Return the [X, Y] coordinate for the center point of the cell that contains the specified text.  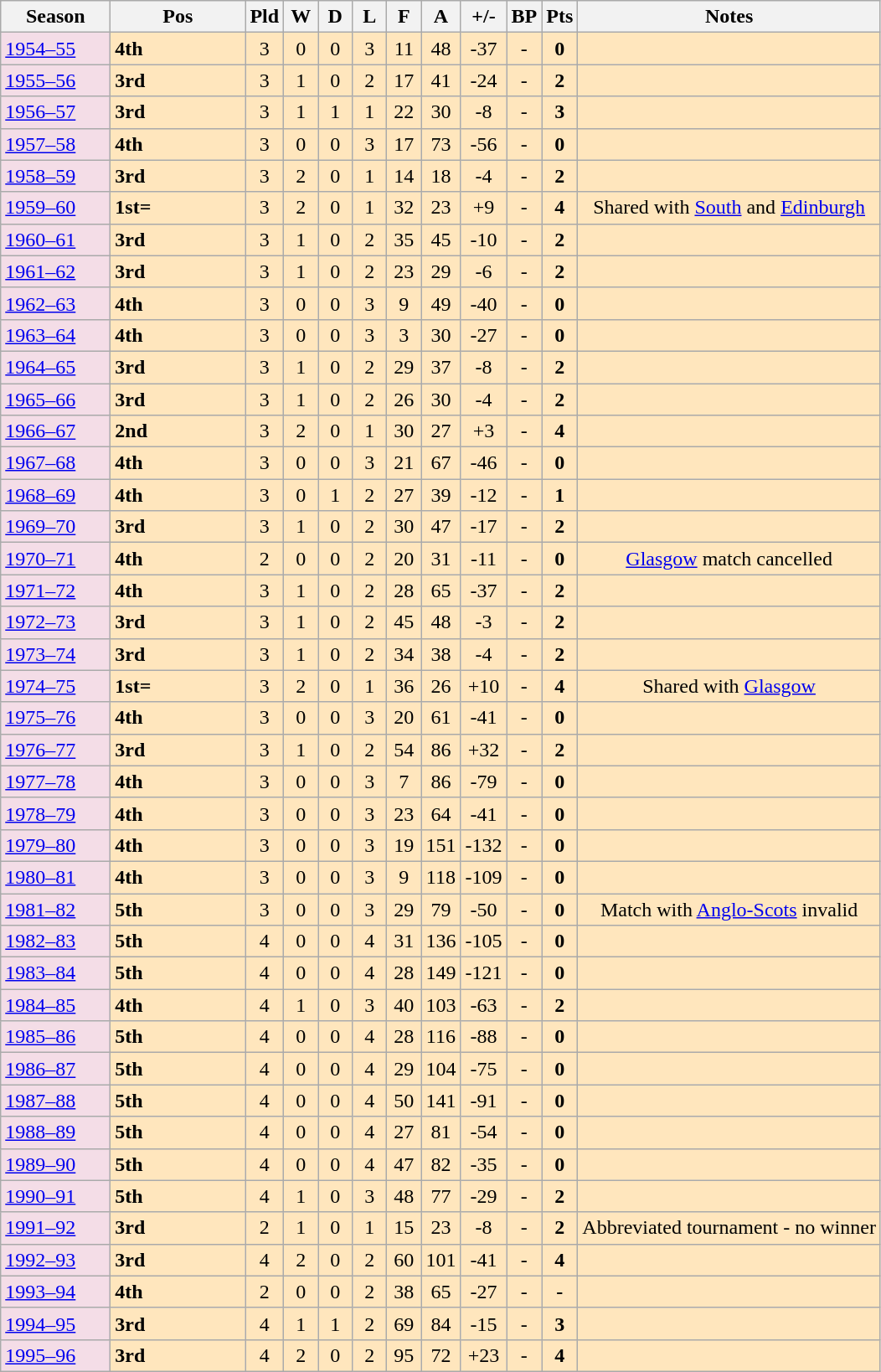
-56 [484, 144]
149 [440, 973]
1959–60 [55, 208]
+32 [484, 750]
1974–75 [55, 686]
1995–96 [55, 1355]
67 [440, 463]
1958–59 [55, 176]
1976–77 [55, 750]
141 [440, 1101]
-6 [484, 271]
11 [404, 49]
Pos [178, 17]
-15 [484, 1323]
1983–84 [55, 973]
1964–65 [55, 367]
-75 [484, 1069]
1957–58 [55, 144]
Glasgow match cancelled [729, 559]
1991–92 [55, 1228]
+3 [484, 431]
7 [404, 781]
1989–90 [55, 1164]
34 [404, 654]
1988–89 [55, 1132]
Pld [265, 17]
21 [404, 463]
W [301, 17]
73 [440, 144]
-46 [484, 463]
41 [440, 80]
1982–83 [55, 941]
1992–93 [55, 1260]
37 [440, 367]
-88 [484, 1037]
-12 [484, 495]
1972–73 [55, 622]
-35 [484, 1164]
103 [440, 1005]
1984–85 [55, 1005]
Shared with Glasgow [729, 686]
1990–91 [55, 1196]
1969–70 [55, 527]
1975–76 [55, 718]
1985–86 [55, 1037]
69 [404, 1323]
Pts [559, 17]
1977–78 [55, 781]
116 [440, 1037]
60 [404, 1260]
35 [404, 240]
84 [440, 1323]
-132 [484, 845]
64 [440, 813]
15 [404, 1228]
1994–95 [55, 1323]
32 [404, 208]
-63 [484, 1005]
40 [404, 1005]
1987–88 [55, 1101]
-17 [484, 527]
81 [440, 1132]
Season [55, 17]
118 [440, 877]
1966–67 [55, 431]
77 [440, 1196]
1962–63 [55, 303]
1967–68 [55, 463]
1980–81 [55, 877]
-109 [484, 877]
A [440, 17]
1970–71 [55, 559]
1986–87 [55, 1069]
50 [404, 1101]
95 [404, 1355]
F [404, 17]
39 [440, 495]
1993–94 [55, 1292]
-91 [484, 1101]
1968–69 [55, 495]
L [370, 17]
61 [440, 718]
BP [524, 17]
1979–80 [55, 845]
Shared with South and Edinburgh [729, 208]
1955–56 [55, 80]
136 [440, 941]
1965–66 [55, 400]
1963–64 [55, 335]
+/- [484, 17]
Notes [729, 17]
-11 [484, 559]
1961–62 [55, 271]
1981–82 [55, 909]
1954–55 [55, 49]
-54 [484, 1132]
79 [440, 909]
-79 [484, 781]
18 [440, 176]
49 [440, 303]
104 [440, 1069]
-40 [484, 303]
-29 [484, 1196]
14 [404, 176]
1956–57 [55, 112]
22 [404, 112]
36 [404, 686]
-3 [484, 622]
101 [440, 1260]
1960–61 [55, 240]
-10 [484, 240]
19 [404, 845]
-24 [484, 80]
-121 [484, 973]
54 [404, 750]
2nd [178, 431]
1978–79 [55, 813]
-50 [484, 909]
1973–74 [55, 654]
1971–72 [55, 591]
151 [440, 845]
+23 [484, 1355]
72 [440, 1355]
82 [440, 1164]
D [335, 17]
Abbreviated tournament - no winner [729, 1228]
-105 [484, 941]
+10 [484, 686]
+9 [484, 208]
Match with Anglo-Scots invalid [729, 909]
